Return the [X, Y] coordinate for the center point of the cell that contains the specified text.  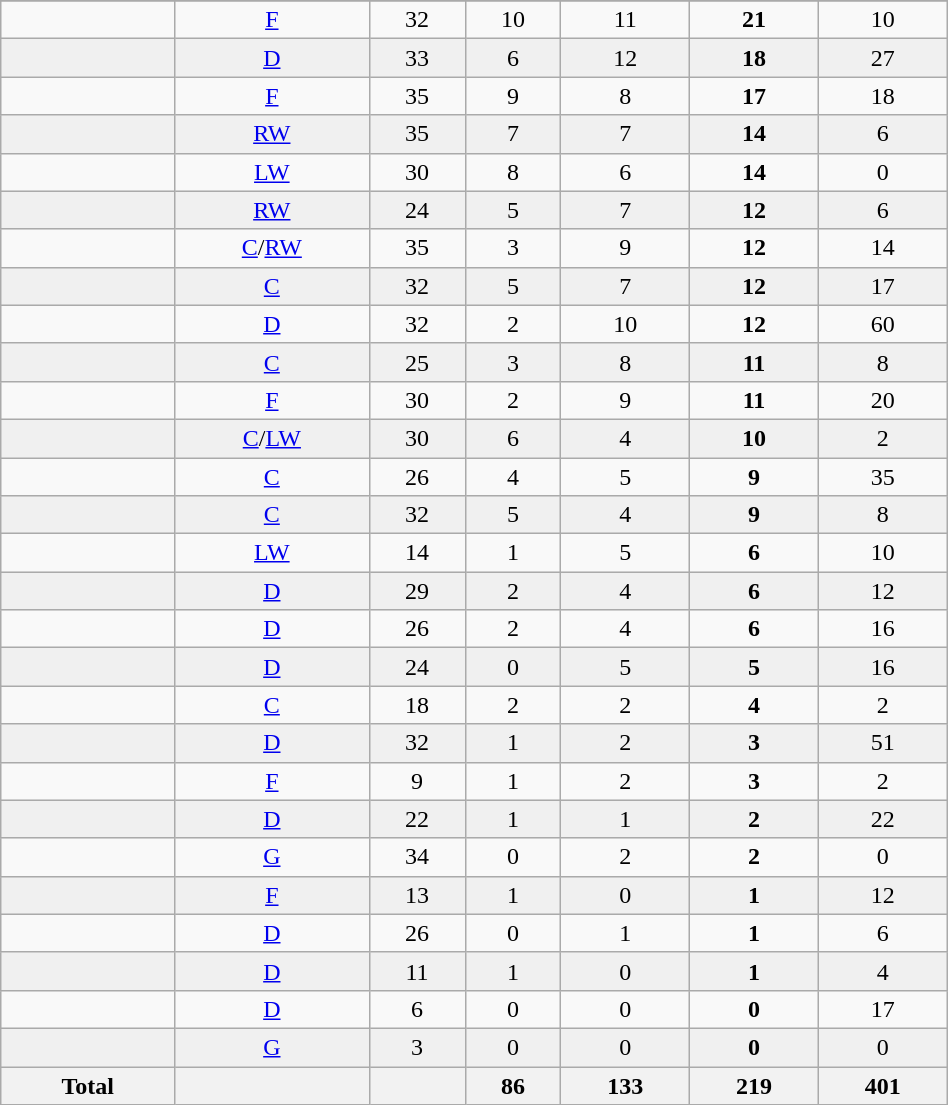
Total [88, 1085]
86 [513, 1085]
29 [417, 591]
27 [882, 58]
33 [417, 58]
21 [754, 20]
C/RW [272, 248]
25 [417, 362]
13 [417, 895]
60 [882, 324]
C/LW [272, 438]
20 [882, 400]
219 [754, 1085]
51 [882, 743]
401 [882, 1085]
133 [626, 1085]
34 [417, 857]
